Return the (X, Y) coordinate for the center point of the cell that contains the specified text.  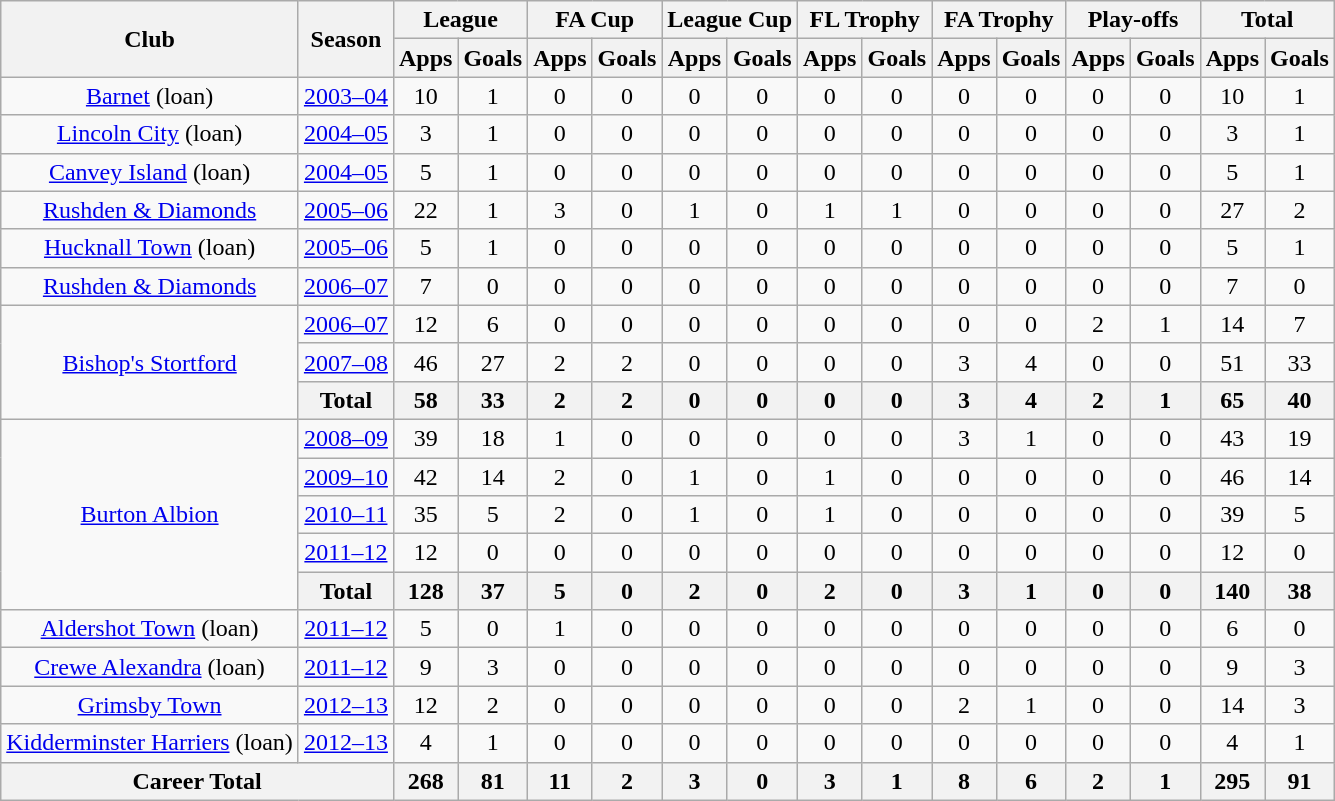
37 (493, 591)
268 (425, 781)
35 (425, 515)
Play-offs (1133, 20)
128 (425, 591)
81 (493, 781)
295 (1232, 781)
Crewe Alexandra (loan) (150, 667)
Grimsby Town (150, 705)
Bishop's Stortford (150, 362)
58 (425, 400)
League Cup (730, 20)
18 (493, 438)
40 (1300, 400)
League (460, 20)
Season (346, 39)
11 (560, 781)
Lincoln City (loan) (150, 134)
Kidderminster Harriers (loan) (150, 743)
8 (964, 781)
FA Cup (595, 20)
38 (1300, 591)
Club (150, 39)
Canvey Island (loan) (150, 172)
Hucknall Town (loan) (150, 248)
Aldershot Town (loan) (150, 629)
51 (1232, 362)
65 (1232, 400)
2009–10 (346, 477)
2010–11 (346, 515)
FA Trophy (999, 20)
2008–09 (346, 438)
140 (1232, 591)
43 (1232, 438)
2003–04 (346, 96)
Burton Albion (150, 514)
Career Total (198, 781)
Barnet (loan) (150, 96)
19 (1300, 438)
22 (425, 210)
42 (425, 477)
FL Trophy (865, 20)
2007–08 (346, 362)
91 (1300, 781)
